Find where the given text appears and provide that cell's center as (x, y) coordinate. 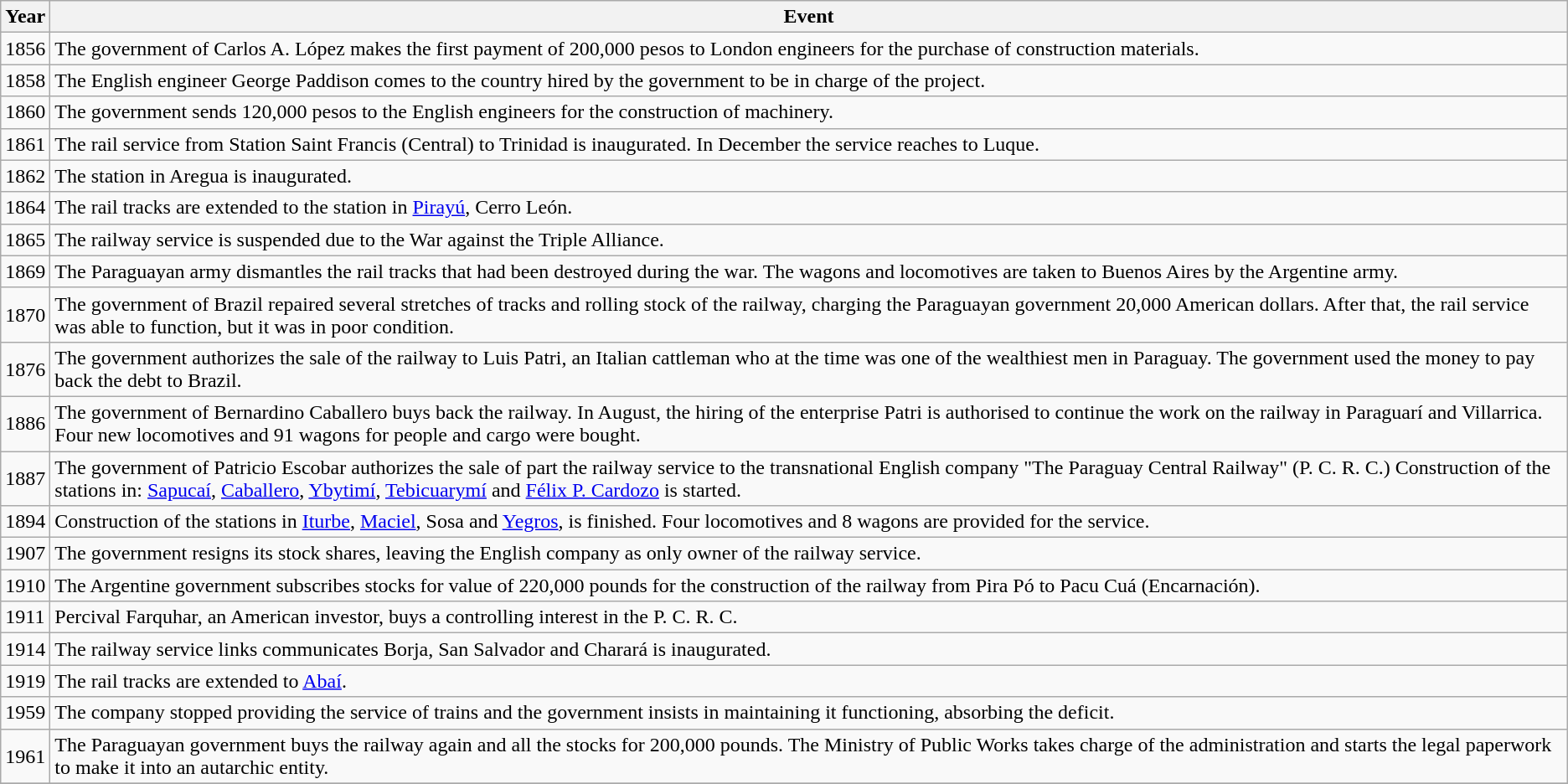
1959 (25, 713)
1864 (25, 208)
Event (809, 17)
The government resigns its stock shares, leaving the English company as only owner of the railway service. (809, 554)
The company stopped providing the service of trains and the government insists in maintaining it functioning, absorbing the deficit. (809, 713)
The government of Carlos A. López makes the first payment of 200,000 pesos to London engineers for the purchase of construction materials. (809, 49)
The English engineer George Paddison comes to the country hired by the government to be in charge of the project. (809, 80)
Percival Farquhar, an American investor, buys a controlling interest in the P. C. R. C. (809, 617)
The Argentine government subscribes stocks for value of 220,000 pounds for the construction of the railway from Pira Pó to Pacu Cuá (Encarnación). (809, 585)
The rail service from Station Saint Francis (Central) to Trinidad is inaugurated. In December the service reaches to Luque. (809, 144)
1914 (25, 649)
1919 (25, 681)
1860 (25, 112)
1894 (25, 522)
1870 (25, 315)
The railway service links communicates Borja, San Salvador and Charará is inaugurated. (809, 649)
1911 (25, 617)
1861 (25, 144)
1907 (25, 554)
1961 (25, 756)
1876 (25, 369)
1886 (25, 424)
1910 (25, 585)
Year (25, 17)
The government sends 120,000 pesos to the English engineers for the construction of machinery. (809, 112)
1865 (25, 240)
1869 (25, 271)
1862 (25, 176)
1856 (25, 49)
The rail tracks are extended to the station in Pirayú, Cerro León. (809, 208)
The railway service is suspended due to the War against the Triple Alliance. (809, 240)
1887 (25, 477)
1858 (25, 80)
Construction of the stations in Iturbe, Maciel, Sosa and Yegros, is finished. Four locomotives and 8 wagons are provided for the service. (809, 522)
The station in Aregua is inaugurated. (809, 176)
The rail tracks are extended to Abaí. (809, 681)
